Output the (X, Y) coordinate of the center of the cell containing the given text.  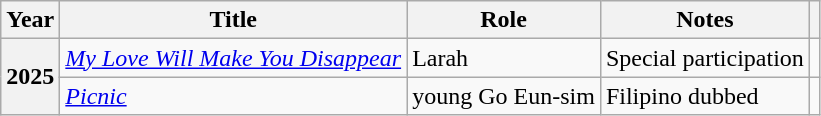
Larah (504, 58)
2025 (30, 77)
Year (30, 20)
young Go Eun-sim (504, 96)
My Love Will Make You Disappear (234, 58)
Picnic (234, 96)
Filipino dubbed (704, 96)
Title (234, 20)
Special participation (704, 58)
Notes (704, 20)
Role (504, 20)
